Search for the cell housing the specified text and yield its (X, Y) center coordinate. 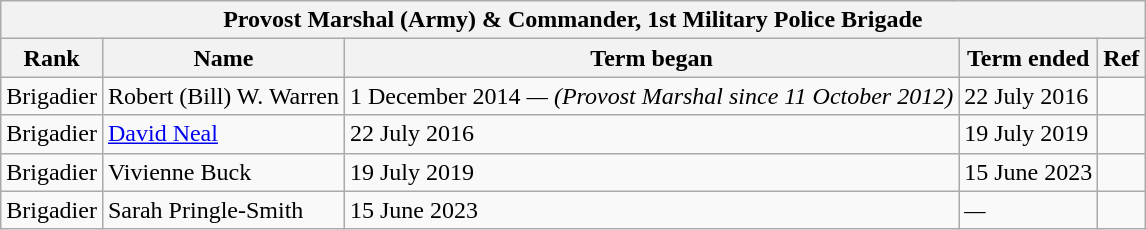
Provost Marshal (Army) & Commander, 1st Military Police Brigade (573, 20)
David Neal (223, 134)
Robert (Bill) W. Warren (223, 96)
Rank (52, 58)
Vivienne Buck (223, 172)
Ref (1122, 58)
Term began (651, 58)
Term ended (1028, 58)
Sarah Pringle-Smith (223, 210)
Name (223, 58)
1 December 2014 — (Provost Marshal since 11 October 2012) (651, 96)
— (1028, 210)
